Scan for the cell matching the given text and deliver its [X, Y] coordinate at center. 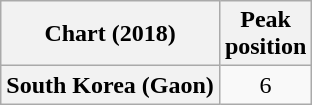
Peakposition [265, 34]
South Korea (Gaon) [110, 85]
6 [265, 85]
Chart (2018) [110, 34]
